Scan for the cell matching the given text and deliver its (x, y) coordinate at center. 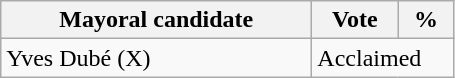
Vote (355, 20)
Mayoral candidate (156, 20)
% (426, 20)
Acclaimed (383, 58)
Yves Dubé (X) (156, 58)
